Return the [x, y] coordinate for the center point of the cell that contains the specified text.  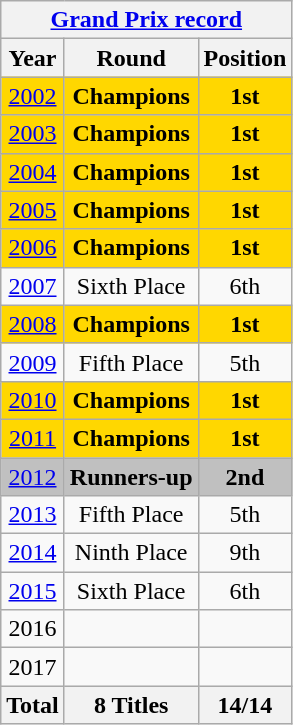
2015 [33, 591]
2004 [33, 172]
2006 [33, 248]
2009 [33, 362]
2013 [33, 515]
2003 [33, 134]
2014 [33, 553]
Ninth Place [131, 553]
Year [33, 58]
14/14 [245, 705]
Total [33, 705]
2012 [33, 477]
2016 [33, 629]
2017 [33, 667]
8 Titles [131, 705]
9th [245, 553]
Round [131, 58]
2008 [33, 324]
2002 [33, 96]
2011 [33, 438]
Position [245, 58]
2005 [33, 210]
2010 [33, 400]
Runners-up [131, 477]
2nd [245, 477]
2007 [33, 286]
Grand Prix record [146, 20]
